Capture the cell that displays the provided text and extract its (x, y) central coordinate. 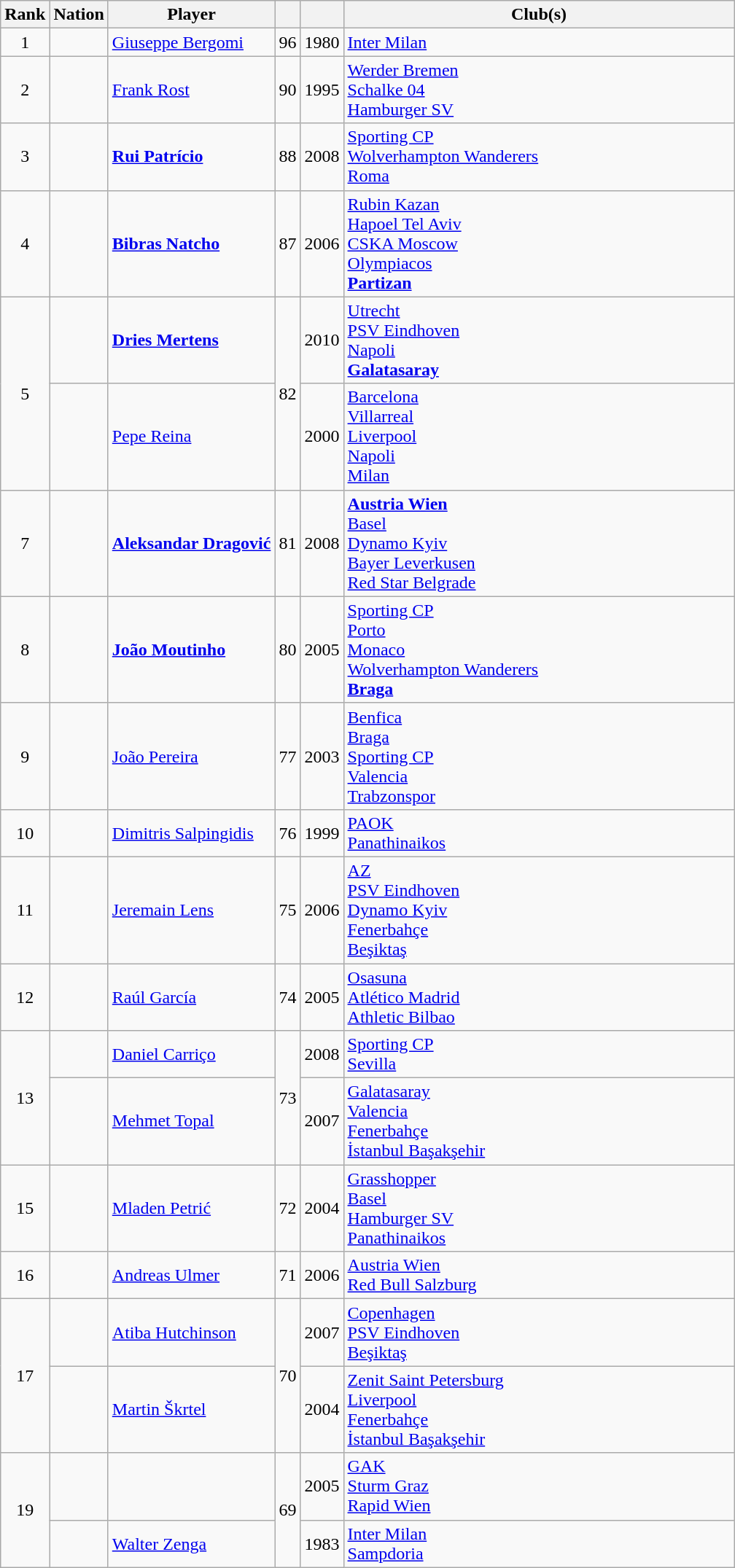
71 (287, 1276)
PAOKPanathinaikos (539, 832)
Aleksandar Dragović (191, 543)
Sporting CPSevilla (539, 1054)
BarcelonaVillarrealLiverpoolNapoliMilan (539, 437)
GalatasarayValenciaFenerbahçeİstanbul Başakşehir (539, 1121)
Rubin KazanHapoel Tel AvivCSKA MoscowOlympiacosPartizan (539, 243)
João Pereira (191, 756)
AZPSV EindhovenDynamo KyivFenerbahçeBeşiktaş (539, 910)
Sporting CPWolverhampton WanderersRoma (539, 157)
69 (287, 1510)
BenficaBragaSporting CPValenciaTrabzonspor (539, 756)
Austria WienBaselDynamo KyivBayer LeverkusenRed Star Belgrade (539, 543)
2000 (322, 437)
4 (25, 243)
72 (287, 1209)
80 (287, 650)
1980 (322, 42)
5 (25, 394)
Dimitris Salpingidis (191, 832)
Rank (25, 15)
12 (25, 997)
Giuseppe Bergomi (191, 42)
Atiba Hutchinson (191, 1333)
GAKSturm GrazRapid Wien (539, 1486)
Austria WienRed Bull Salzburg (539, 1276)
96 (287, 42)
90 (287, 90)
João Moutinho (191, 650)
Pepe Reina (191, 437)
Sporting CPPortoMonacoWolverhampton WanderersBraga (539, 650)
Martin Škrtel (191, 1410)
Werder BremenSchalke 04Hamburger SV (539, 90)
10 (25, 832)
82 (287, 394)
81 (287, 543)
1983 (322, 1544)
75 (287, 910)
88 (287, 157)
16 (25, 1276)
2003 (322, 756)
2010 (322, 340)
8 (25, 650)
Player (191, 15)
Rui Patrício (191, 157)
76 (287, 832)
CopenhagenPSV EindhovenBeşiktaş (539, 1333)
Walter Zenga (191, 1544)
1995 (322, 90)
Bibras Natcho (191, 243)
7 (25, 543)
74 (287, 997)
11 (25, 910)
3 (25, 157)
15 (25, 1209)
17 (25, 1376)
Mehmet Topal (191, 1121)
77 (287, 756)
9 (25, 756)
Inter MilanSampdoria (539, 1544)
1 (25, 42)
UtrechtPSV EindhovenNapoliGalatasaray (539, 340)
13 (25, 1098)
Jeremain Lens (191, 910)
87 (287, 243)
Nation (79, 15)
Zenit Saint PetersburgLiverpoolFenerbahçeİstanbul Başakşehir (539, 1410)
Daniel Carriço (191, 1054)
Inter Milan (539, 42)
GrasshopperBaselHamburger SVPanathinaikos (539, 1209)
Andreas Ulmer (191, 1276)
Frank Rost (191, 90)
Raúl García (191, 997)
1999 (322, 832)
73 (287, 1098)
2 (25, 90)
OsasunaAtlético MadridAthletic Bilbao (539, 997)
Dries Mertens (191, 340)
70 (287, 1376)
Mladen Petrić (191, 1209)
19 (25, 1510)
Club(s) (539, 15)
